Search for the cell housing the specified text and yield its (X, Y) center coordinate. 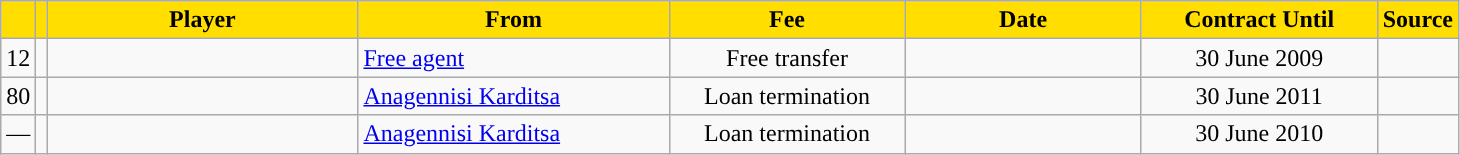
Player (202, 20)
Fee (787, 20)
30 June 2011 (1259, 96)
12 (18, 58)
Source (1418, 20)
— (18, 134)
80 (18, 96)
Contract Until (1259, 20)
30 June 2010 (1259, 134)
From (514, 20)
30 June 2009 (1259, 58)
Free agent (514, 58)
Free transfer (787, 58)
Date (1023, 20)
